Scan for the cell matching the given text and deliver its (x, y) coordinate at center. 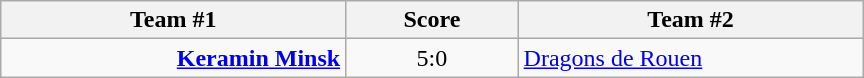
Score (432, 20)
Keramin Minsk (174, 58)
Dragons de Rouen (690, 58)
Team #2 (690, 20)
Team #1 (174, 20)
5:0 (432, 58)
